Search for the cell housing the specified text and yield its (X, Y) center coordinate. 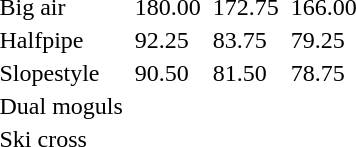
92.25 (168, 40)
90.50 (168, 73)
83.75 (246, 40)
81.50 (246, 73)
